Locate the cell with the specified text and output its (x, y) center coordinate. 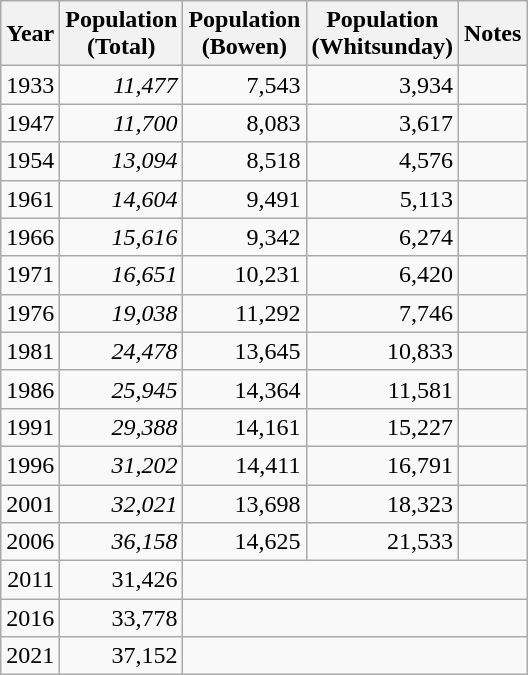
2021 (30, 656)
1947 (30, 123)
16,791 (382, 465)
14,411 (244, 465)
14,161 (244, 427)
3,617 (382, 123)
1981 (30, 351)
1954 (30, 161)
9,491 (244, 199)
1966 (30, 237)
13,645 (244, 351)
21,533 (382, 542)
11,581 (382, 389)
2011 (30, 580)
1996 (30, 465)
7,746 (382, 313)
Population(Whitsunday) (382, 34)
4,576 (382, 161)
Notes (492, 34)
2006 (30, 542)
7,543 (244, 85)
6,420 (382, 275)
1961 (30, 199)
31,426 (122, 580)
18,323 (382, 503)
13,094 (122, 161)
14,625 (244, 542)
24,478 (122, 351)
5,113 (382, 199)
1991 (30, 427)
33,778 (122, 618)
9,342 (244, 237)
Population(Bowen) (244, 34)
11,477 (122, 85)
3,934 (382, 85)
2001 (30, 503)
19,038 (122, 313)
37,152 (122, 656)
2016 (30, 618)
36,158 (122, 542)
1971 (30, 275)
8,083 (244, 123)
14,604 (122, 199)
1986 (30, 389)
1976 (30, 313)
14,364 (244, 389)
10,231 (244, 275)
1933 (30, 85)
8,518 (244, 161)
29,388 (122, 427)
13,698 (244, 503)
16,651 (122, 275)
25,945 (122, 389)
31,202 (122, 465)
15,616 (122, 237)
15,227 (382, 427)
10,833 (382, 351)
Year (30, 34)
6,274 (382, 237)
32,021 (122, 503)
Population(Total) (122, 34)
11,700 (122, 123)
11,292 (244, 313)
